Output the (X, Y) coordinate of the center of the cell containing the given text.  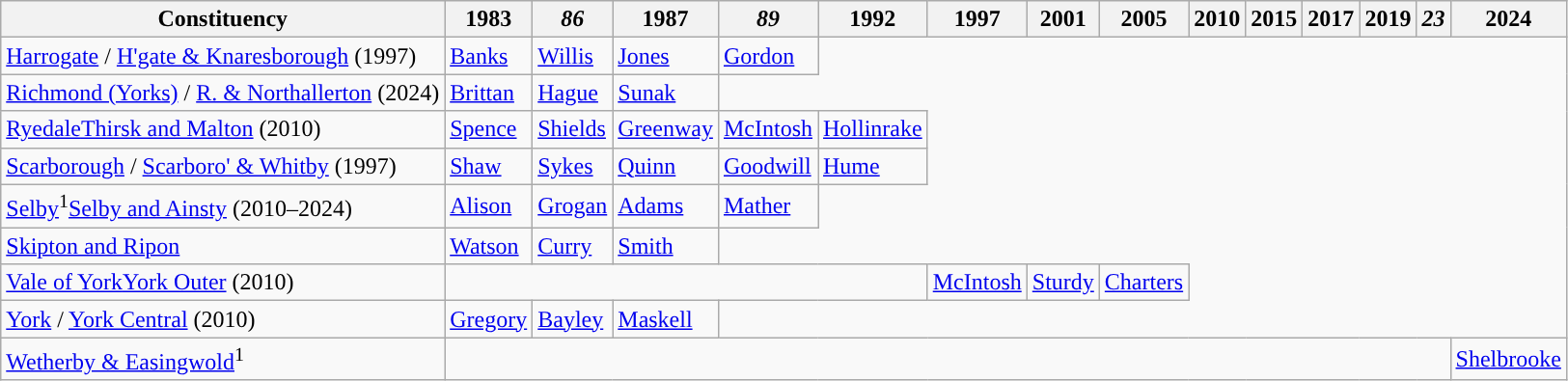
Jones (666, 56)
2024 (1508, 19)
Spence (488, 129)
Sturdy (1063, 283)
Skipton and Ripon (223, 246)
Brittan (488, 93)
2015 (1274, 19)
Goodwill (768, 166)
Watson (488, 246)
Hume (873, 166)
Greenway (666, 129)
Bayley (573, 319)
Richmond (Yorks) / R. & Northallerton (2024) (223, 93)
Mather (768, 206)
Banks (488, 56)
Constituency (223, 19)
Willis (573, 56)
2017 (1332, 19)
RyedaleThirsk and Malton (2010) (223, 129)
Shields (573, 129)
2005 (1143, 19)
York / York Central (2010) (223, 319)
Curry (573, 246)
Gordon (768, 56)
Gregory (488, 319)
2010 (1218, 19)
1987 (666, 19)
Shaw (488, 166)
23 (1434, 19)
Scarborough / Scarboro' & Whitby (1997) (223, 166)
Charters (1143, 283)
Adams (666, 206)
1983 (488, 19)
Shelbrooke (1508, 359)
2019 (1388, 19)
Smith (666, 246)
89 (768, 19)
Sunak (666, 93)
Vale of YorkYork Outer (2010) (223, 283)
Grogan (573, 206)
Hague (573, 93)
86 (573, 19)
2001 (1063, 19)
Quinn (666, 166)
Alison (488, 206)
1997 (977, 19)
1992 (873, 19)
Selby1Selby and Ainsty (2010–2024) (223, 206)
Hollinrake (873, 129)
Harrogate / H'gate & Knaresborough (1997) (223, 56)
Sykes (573, 166)
Maskell (666, 319)
Wetherby & Easingwold1 (223, 359)
